Scan for the cell matching the given text and deliver its (x, y) coordinate at center. 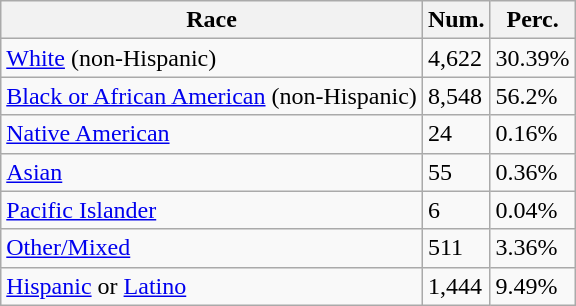
9.49% (532, 286)
0.36% (532, 172)
Hispanic or Latino (212, 286)
56.2% (532, 96)
55 (456, 172)
Race (212, 20)
White (non-Hispanic) (212, 58)
Other/Mixed (212, 248)
0.04% (532, 210)
24 (456, 134)
30.39% (532, 58)
Pacific Islander (212, 210)
0.16% (532, 134)
Native American (212, 134)
8,548 (456, 96)
4,622 (456, 58)
Num. (456, 20)
Black or African American (non-Hispanic) (212, 96)
511 (456, 248)
6 (456, 210)
Asian (212, 172)
Perc. (532, 20)
1,444 (456, 286)
3.36% (532, 248)
